Pinpoint the cell where the given text exists, returning its [x, y] midpoint coordinate. 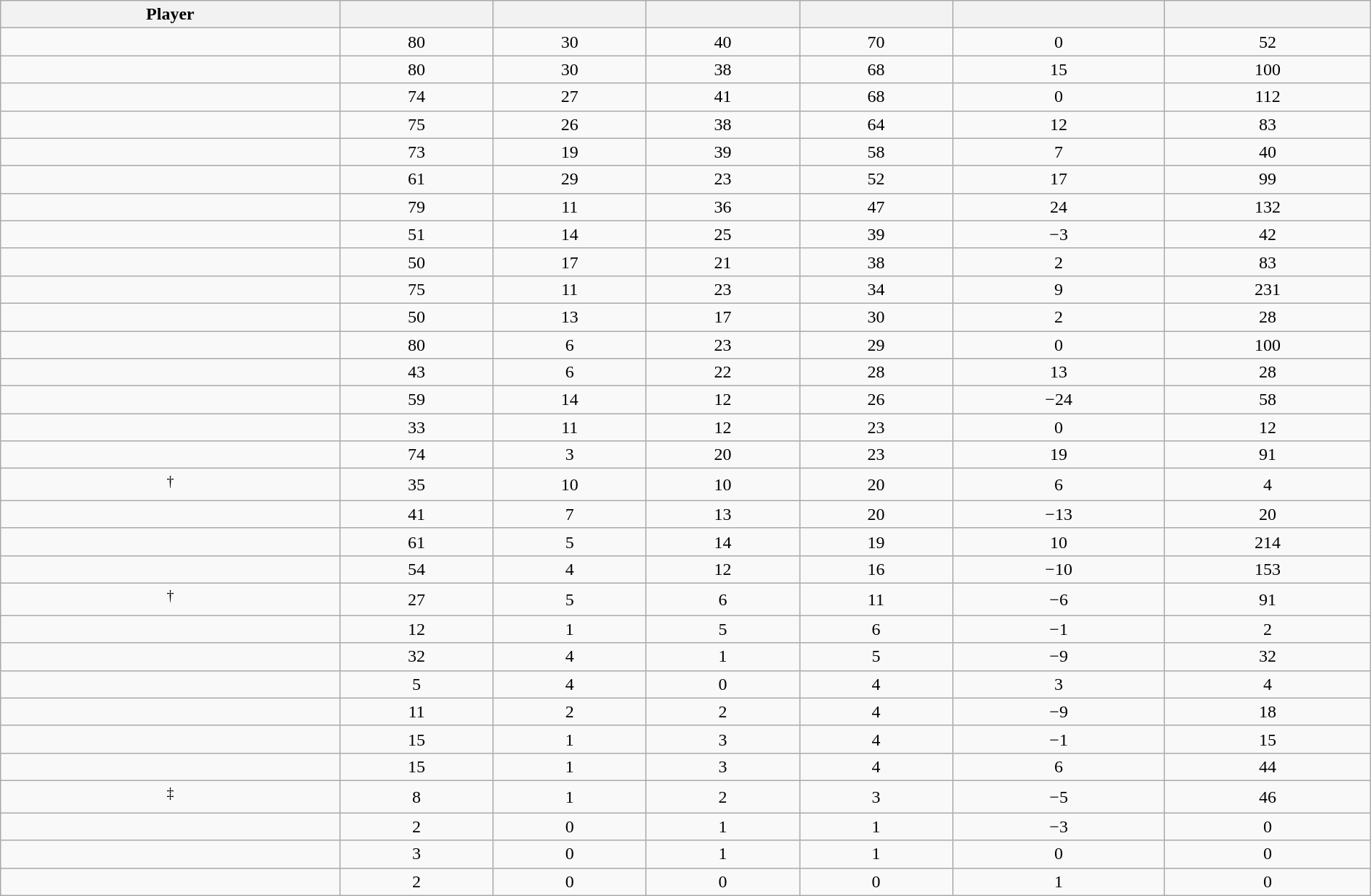
153 [1268, 569]
34 [876, 289]
54 [417, 569]
43 [417, 372]
64 [876, 124]
‡ [171, 797]
51 [417, 234]
59 [417, 400]
44 [1268, 767]
25 [723, 234]
231 [1268, 289]
79 [417, 207]
112 [1268, 97]
−6 [1059, 600]
−5 [1059, 797]
42 [1268, 234]
21 [723, 262]
Player [171, 14]
73 [417, 152]
9 [1059, 289]
214 [1268, 542]
70 [876, 42]
24 [1059, 207]
47 [876, 207]
33 [417, 427]
35 [417, 485]
46 [1268, 797]
8 [417, 797]
−24 [1059, 400]
22 [723, 372]
99 [1268, 179]
−10 [1059, 569]
16 [876, 569]
132 [1268, 207]
−13 [1059, 514]
36 [723, 207]
18 [1268, 712]
